Output the [x, y] coordinate of the center of the cell containing the given text.  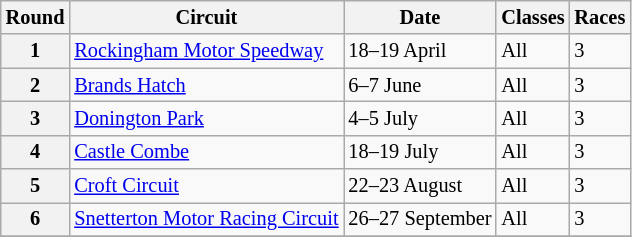
1 [36, 51]
6 [36, 219]
5 [36, 186]
4–5 July [420, 118]
Croft Circuit [206, 186]
6–7 June [420, 85]
Donington Park [206, 118]
Rockingham Motor Speedway [206, 51]
Round [36, 17]
18–19 April [420, 51]
Classes [532, 17]
Date [420, 17]
Circuit [206, 17]
2 [36, 85]
Brands Hatch [206, 85]
18–19 July [420, 152]
Snetterton Motor Racing Circuit [206, 219]
22–23 August [420, 186]
26–27 September [420, 219]
Castle Combe [206, 152]
4 [36, 152]
Races [600, 17]
